From the cell containing the given text, extract its center point as (x, y) coordinate. 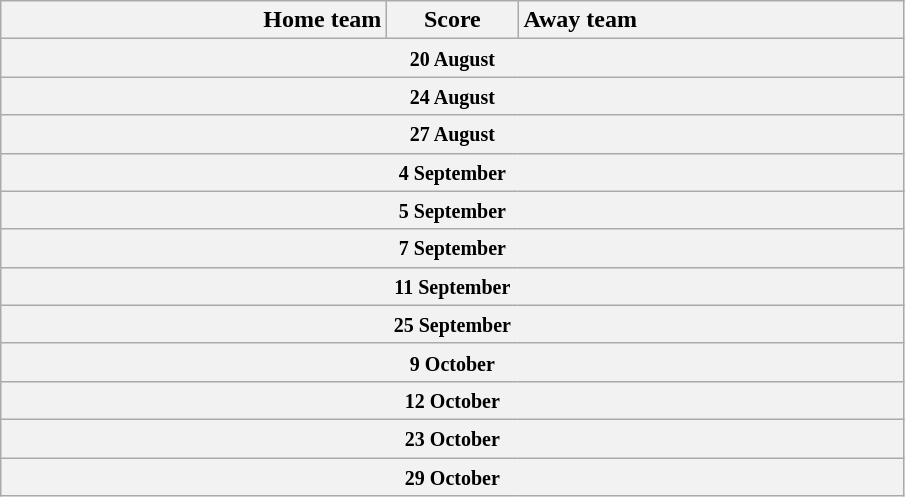
11 September (452, 286)
20 August (452, 58)
5 September (452, 210)
29 October (452, 477)
23 October (452, 438)
4 September (452, 172)
27 August (452, 134)
7 September (452, 248)
Home team (194, 20)
Score (452, 20)
12 October (452, 400)
Away team (711, 20)
9 October (452, 362)
25 September (452, 324)
24 August (452, 96)
